Identify which cell holds the provided text, then report its (x, y) central coordinate. 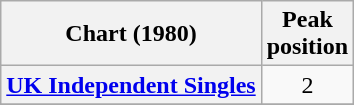
Chart (1980) (131, 34)
UK Independent Singles (131, 85)
Peakposition (307, 34)
2 (307, 85)
